Output the (x, y) coordinate of the center of the cell containing the given text.  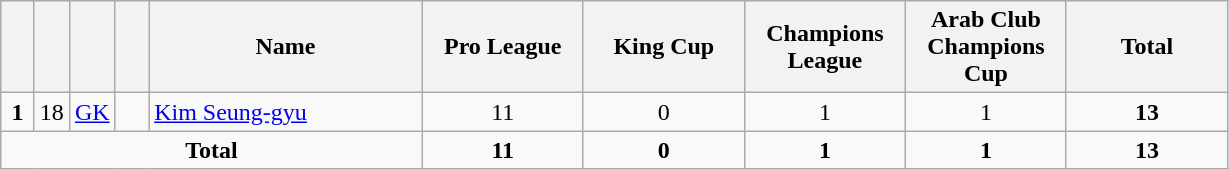
18 (52, 112)
Pro League (502, 47)
Champions League (824, 47)
Kim Seung-gyu (286, 112)
Name (286, 47)
Arab Club Champions Cup (986, 47)
GK (92, 112)
King Cup (664, 47)
